Scan for the cell matching the given text and deliver its [X, Y] coordinate at center. 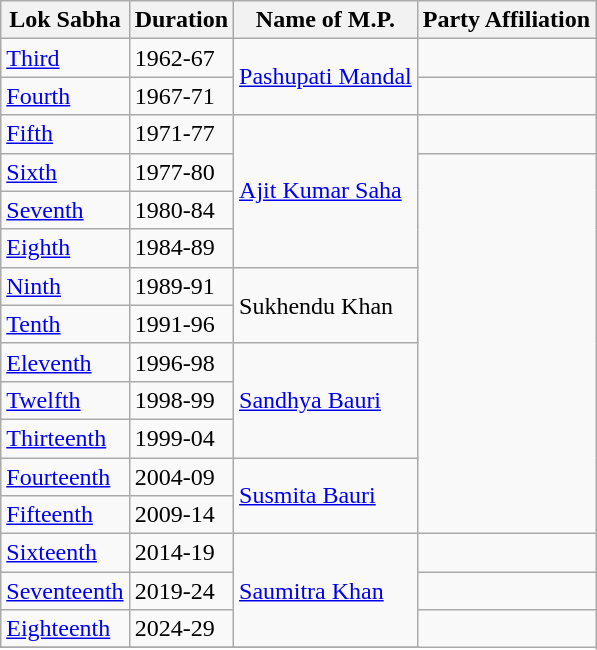
Sixth [65, 172]
2004-09 [181, 477]
1980-84 [181, 210]
Sandhya Bauri [326, 400]
Fifth [65, 134]
1998-99 [181, 400]
Thirteenth [65, 438]
Fifteenth [65, 515]
1999-04 [181, 438]
2019-24 [181, 591]
Lok Sabha [65, 20]
Twelfth [65, 400]
2009-14 [181, 515]
2024-29 [181, 629]
Ninth [65, 286]
Name of M.P. [326, 20]
Seventh [65, 210]
1967-71 [181, 96]
Fourth [65, 96]
2014-19 [181, 553]
1991-96 [181, 324]
Eighteenth [65, 629]
Sixteenth [65, 553]
Eleventh [65, 362]
1984-89 [181, 248]
Ajit Kumar Saha [326, 191]
Saumitra Khan [326, 591]
Third [65, 58]
Seventeenth [65, 591]
1989-91 [181, 286]
Sukhendu Khan [326, 305]
Party Affiliation [506, 20]
Eighth [65, 248]
Pashupati Mandal [326, 77]
Duration [181, 20]
Susmita Bauri [326, 496]
1996-98 [181, 362]
Fourteenth [65, 477]
1971-77 [181, 134]
1977-80 [181, 172]
1962-67 [181, 58]
Tenth [65, 324]
